Locate the cell with the specified text and output its (x, y) center coordinate. 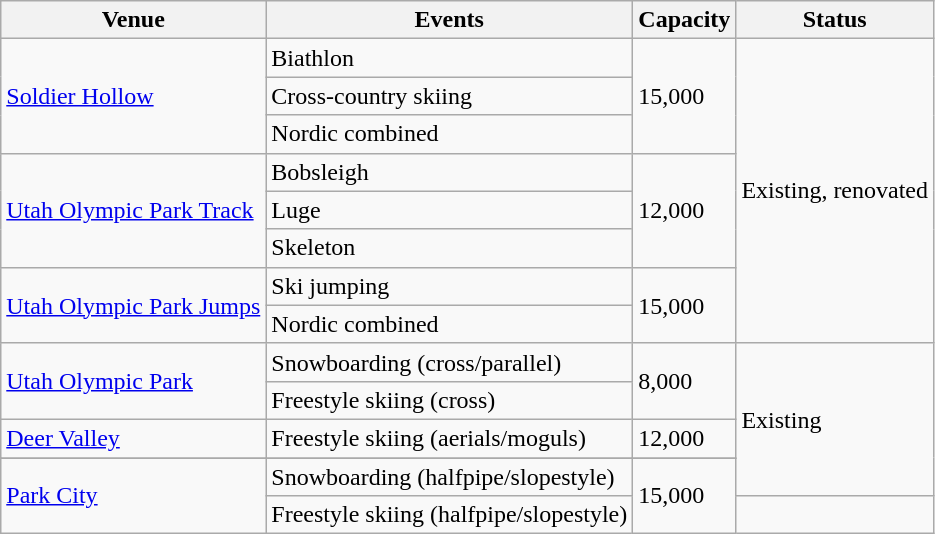
Biathlon (450, 58)
Soldier Hollow (134, 96)
Events (450, 20)
Existing (835, 419)
Freestyle skiing (halfpipe/slopestyle) (450, 515)
Freestyle skiing (cross) (450, 400)
Snowboarding (cross/parallel) (450, 362)
8,000 (684, 381)
Deer Valley (134, 438)
Freestyle skiing (aerials/moguls) (450, 438)
Cross-country skiing (450, 96)
Venue (134, 20)
Ski jumping (450, 286)
Existing, renovated (835, 191)
Status (835, 20)
Snowboarding (halfpipe/slopestyle) (450, 477)
Utah Olympic Park Jumps (134, 305)
Skeleton (450, 248)
Utah Olympic Park Track (134, 210)
Capacity (684, 20)
Park City (134, 496)
Utah Olympic Park (134, 381)
Bobsleigh (450, 172)
Luge (450, 210)
